Extract the (x, y) coordinate from the center of the cell holding the provided text.  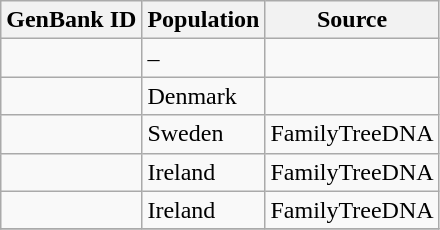
GenBank ID (72, 20)
Denmark (204, 96)
Sweden (204, 134)
– (204, 58)
Population (204, 20)
Source (352, 20)
